Locate the cell with the specified text and output its (X, Y) center coordinate. 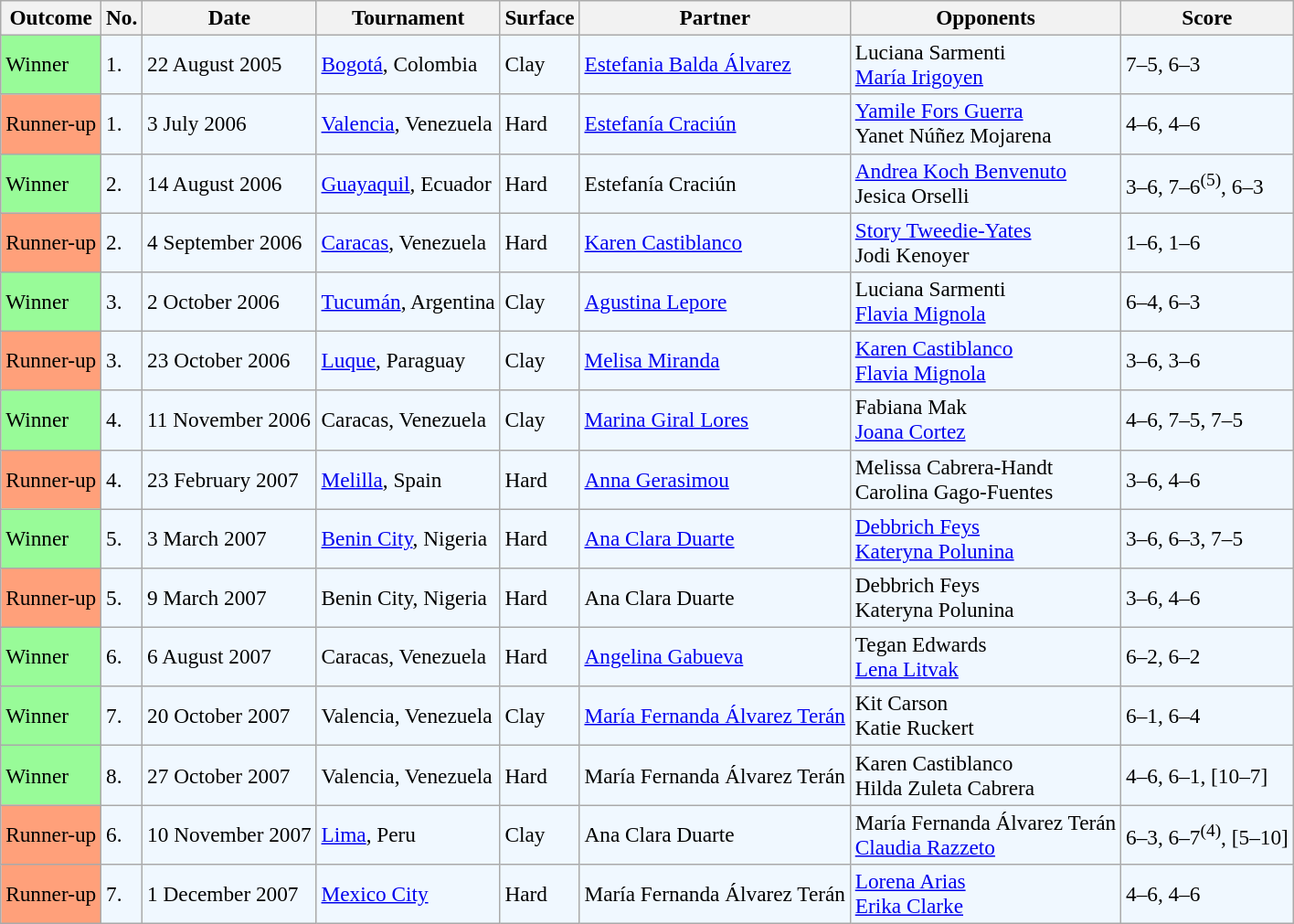
Luciana Sarmenti Flavia Mignola (985, 302)
Lorena Arias Erika Clarke (985, 894)
3 March 2007 (229, 537)
Marina Giral Lores (715, 420)
3 July 2006 (229, 124)
Tournament (408, 17)
3–6, 7–6(5), 6–3 (1208, 183)
8. (122, 775)
Surface (539, 17)
Opponents (985, 17)
4 September 2006 (229, 241)
7–5, 6–3 (1208, 64)
23 October 2006 (229, 360)
2 October 2006 (229, 302)
6–3, 6–7(4), [5–10] (1208, 834)
Partner (715, 17)
Melisa Miranda (715, 360)
Luque, Paraguay (408, 360)
11 November 2006 (229, 420)
Score (1208, 17)
Bogotá, Colombia (408, 64)
Yamile Fors Guerra Yanet Núñez Mojarena (985, 124)
Karen Castiblanco Hilda Zuleta Cabrera (985, 775)
Tucumán, Argentina (408, 302)
Mexico City (408, 894)
22 August 2005 (229, 64)
Melissa Cabrera-Handt Carolina Gago-Fuentes (985, 479)
Story Tweedie-Yates Jodi Kenoyer (985, 241)
1 December 2007 (229, 894)
3–6, 3–6 (1208, 360)
Angelina Gabueva (715, 656)
Karen Castiblanco Flavia Mignola (985, 360)
27 October 2007 (229, 775)
Date (229, 17)
6–1, 6–4 (1208, 717)
Estefania Balda Álvarez (715, 64)
Agustina Lepore (715, 302)
Luciana Sarmenti María Irigoyen (985, 64)
Karen Castiblanco (715, 241)
Tegan Edwards Lena Litvak (985, 656)
Anna Gerasimou (715, 479)
Fabiana Mak Joana Cortez (985, 420)
Lima, Peru (408, 834)
Kit Carson Katie Ruckert (985, 717)
Melilla, Spain (408, 479)
Guayaquil, Ecuador (408, 183)
6–2, 6–2 (1208, 656)
4–6, 6–1, [10–7] (1208, 775)
Outcome (51, 17)
No. (122, 17)
4–6, 7–5, 7–5 (1208, 420)
6–4, 6–3 (1208, 302)
14 August 2006 (229, 183)
9 March 2007 (229, 598)
10 November 2007 (229, 834)
3–6, 6–3, 7–5 (1208, 537)
1–6, 1–6 (1208, 241)
20 October 2007 (229, 717)
23 February 2007 (229, 479)
6 August 2007 (229, 656)
Andrea Koch Benvenuto Jesica Orselli (985, 183)
María Fernanda Álvarez Terán Claudia Razzeto (985, 834)
